Identify which cell holds the provided text, then report its [x, y] central coordinate. 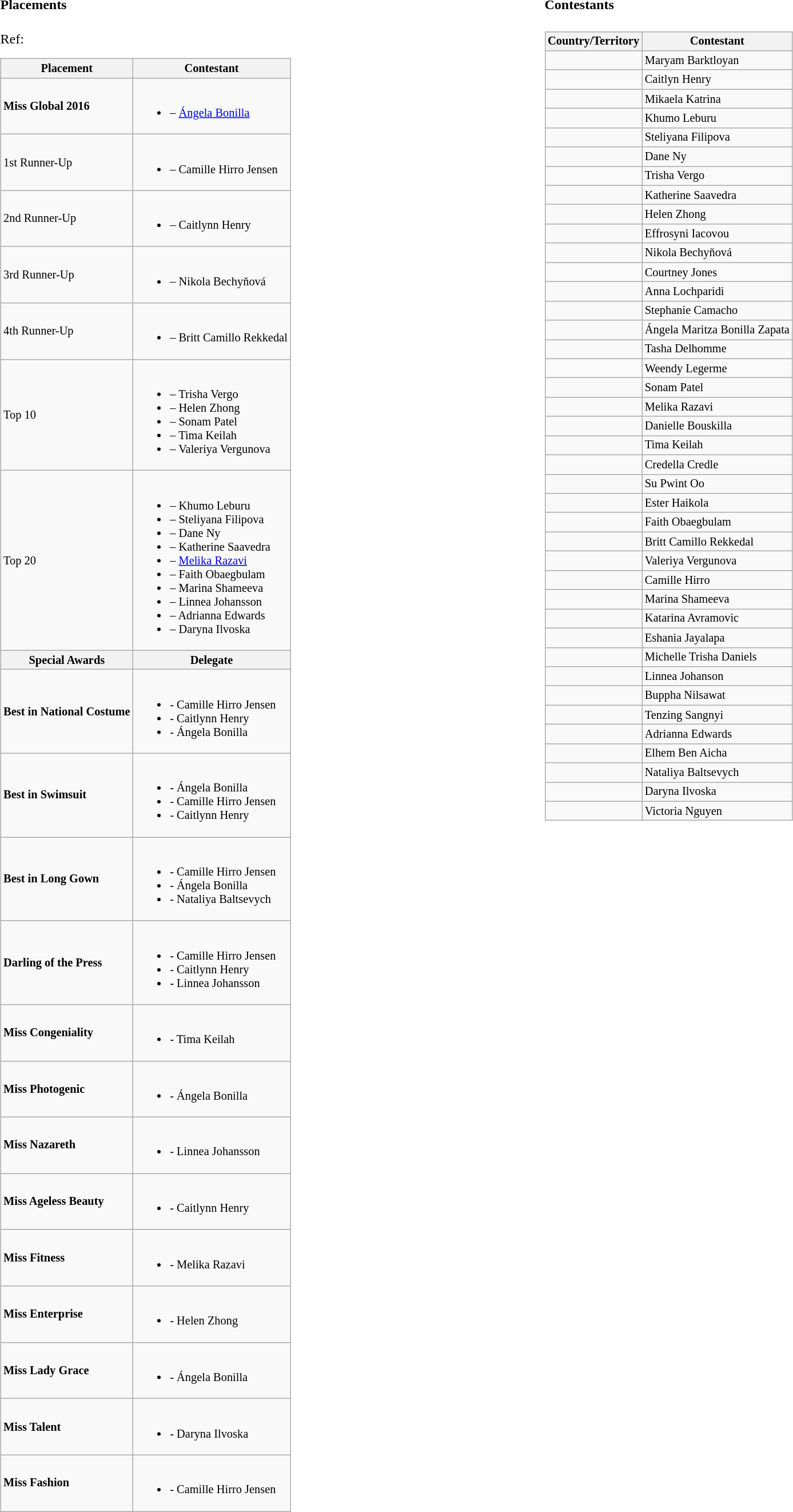
Steliyana Filipova [717, 137]
Eshania Jayalapa [717, 638]
- Melika Razavi [212, 1258]
4th Runner-Up [66, 331]
- Camille Hirro Jensen [212, 1483]
Britt Camillo Rekkedal [717, 542]
Tima Keilah [717, 445]
Courtney Jones [717, 272]
Darling of the Press [66, 962]
Danielle Bouskilla [717, 426]
Valeriya Vergunova [717, 561]
Miss Enterprise [66, 1314]
Best in Swimsuit [66, 795]
Camille Hirro [717, 580]
– Nikola Bechyňová [212, 274]
Elhem Ben Aicha [717, 753]
Ángela Maritza Bonilla Zapata [717, 330]
Trisha Vergo [717, 176]
Top 10 [66, 415]
2nd Runner-Up [66, 218]
1st Runner-Up [66, 162]
- Daryna Ilvoska [212, 1427]
Weendy Legerme [717, 368]
- Tima Keilah [212, 1033]
Miss Ageless Beauty [66, 1201]
Faith Obaegbulam [717, 522]
- Caitlynn Henry [212, 1201]
Melika Razavi [717, 407]
Top 20 [66, 560]
Tasha Delhomme [717, 349]
Miss Fashion [66, 1483]
Mikaela Katrina [717, 99]
– Ángela Bonilla [212, 106]
- Camille Hirro Jensen - Caitlynn Henry - Linnea Johansson [212, 962]
Katarina Avramovic [717, 619]
Ester Haikola [717, 503]
– Britt Camillo Rekkedal [212, 331]
Sonam Patel [717, 388]
Maryam Barktloyan [717, 61]
Katherine Saavedra [717, 195]
Placement [66, 68]
Miss Fitness [66, 1258]
Stephanie Camacho [717, 311]
Special Awards [66, 660]
3rd Runner-Up [66, 274]
Miss Talent [66, 1427]
- Linnea Johansson [212, 1145]
Su Pwint Oo [717, 484]
Best in Long Gown [66, 879]
Effrosyni Iacovou [717, 234]
Caitlyn Henry [717, 79]
– Camille Hirro Jensen [212, 162]
Victoria Nguyen [717, 811]
– Trisha Vergo – Helen Zhong – Sonam Patel – Tima Keilah – Valeriya Vergunova [212, 415]
Miss Global 2016 [66, 106]
Adrianna Edwards [717, 734]
- Camille Hirro Jensen - Ángela Bonilla - Nataliya Baltsevych [212, 879]
Helen Zhong [717, 214]
Buppha Nilsawat [717, 695]
- Ángela Bonilla - Camille Hirro Jensen - Caitlynn Henry [212, 795]
Credella Credle [717, 464]
- Camille Hirro Jensen - Caitlynn Henry - Ángela Bonilla [212, 711]
Miss Lady Grace [66, 1370]
Marina Shameeva [717, 599]
Daryna Ilvoska [717, 792]
Tenzing Sangnyi [717, 715]
Delegate [212, 660]
Miss Congeniality [66, 1033]
- Helen Zhong [212, 1314]
Country/Territory [593, 41]
Best in National Costume [66, 711]
Miss Photogenic [66, 1089]
Dane Ny [717, 157]
Khumo Leburu [717, 118]
– Caitlynn Henry [212, 218]
Nataliya Baltsevych [717, 773]
Michelle Trisha Daniels [717, 657]
Linnea Johanson [717, 677]
Anna Lochparidi [717, 292]
Nikola Bechyňová [717, 253]
Miss Nazareth [66, 1145]
